Determine the (x, y) coordinate at the center of the cell enclosing the given text.  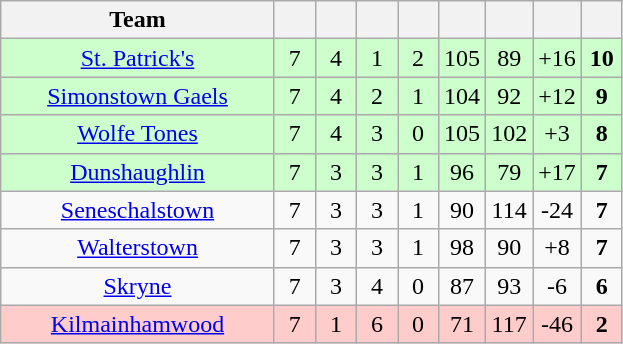
+12 (558, 96)
104 (462, 96)
-24 (558, 210)
79 (510, 172)
+17 (558, 172)
114 (510, 210)
117 (510, 324)
93 (510, 286)
Wolfe Tones (138, 134)
96 (462, 172)
Dunshaughlin (138, 172)
98 (462, 248)
+3 (558, 134)
10 (602, 58)
+8 (558, 248)
+16 (558, 58)
Kilmainhamwood (138, 324)
92 (510, 96)
Team (138, 20)
9 (602, 96)
-6 (558, 286)
87 (462, 286)
-46 (558, 324)
Skryne (138, 286)
71 (462, 324)
89 (510, 58)
8 (602, 134)
Walterstown (138, 248)
St. Patrick's (138, 58)
102 (510, 134)
Seneschalstown (138, 210)
Simonstown Gaels (138, 96)
